Scan for the cell matching the given text and deliver its (X, Y) coordinate at center. 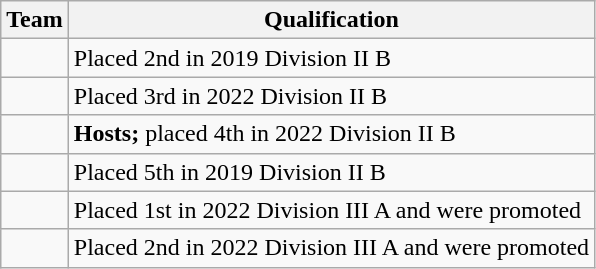
Qualification (331, 20)
Placed 3rd in 2022 Division II B (331, 96)
Team (35, 20)
Placed 2nd in 2022 Division III A and were promoted (331, 248)
Hosts; placed 4th in 2022 Division II B (331, 134)
Placed 1st in 2022 Division III A and were promoted (331, 210)
Placed 2nd in 2019 Division II B (331, 58)
Placed 5th in 2019 Division II B (331, 172)
